Determine the [X, Y] coordinate at the center of the cell enclosing the given text.  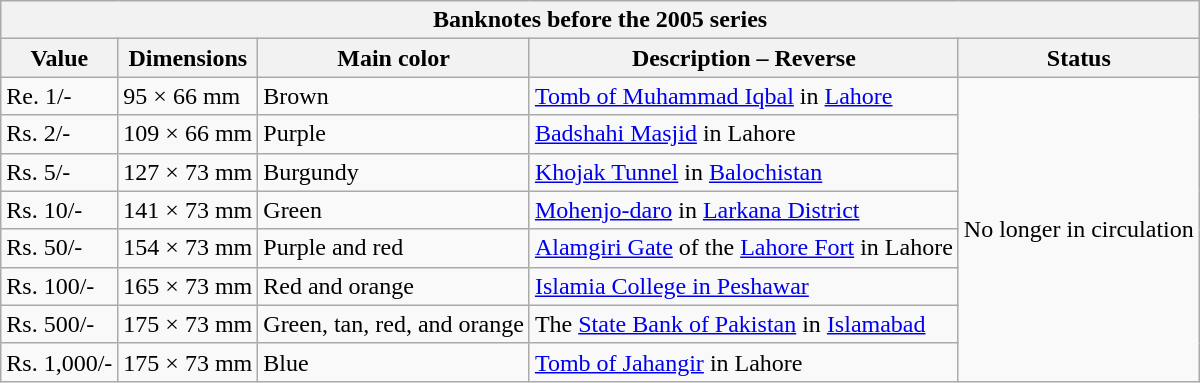
165 × 73 mm [188, 286]
Rs. 1,000/- [60, 362]
Rs. 10/- [60, 210]
127 × 73 mm [188, 172]
Rs. 100/- [60, 286]
Main color [394, 58]
Banknotes before the 2005 series [600, 20]
Green, tan, red, and orange [394, 324]
Rs. 500/- [60, 324]
Tomb of Jahangir in Lahore [744, 362]
95 × 66 mm [188, 96]
Khojak Tunnel in Balochistan [744, 172]
Alamgiri Gate of the Lahore Fort in Lahore [744, 248]
Badshahi Masjid in Lahore [744, 134]
154 × 73 mm [188, 248]
Islamia College in Peshawar [744, 286]
Value [60, 58]
Rs. 5/- [60, 172]
Green [394, 210]
Description – Reverse [744, 58]
Blue [394, 362]
Tomb of Muhammad Iqbal in Lahore [744, 96]
The State Bank of Pakistan in Islamabad [744, 324]
Purple and red [394, 248]
Red and orange [394, 286]
109 × 66 mm [188, 134]
Re. 1/- [60, 96]
Rs. 2/- [60, 134]
Rs. 50/- [60, 248]
Burgundy [394, 172]
Mohenjo-daro in Larkana District [744, 210]
141 × 73 mm [188, 210]
Status [1078, 58]
Brown [394, 96]
Purple [394, 134]
No longer in circulation [1078, 229]
Dimensions [188, 58]
